For the text-containing cell, return its midpoint in (x, y) coordinate format. 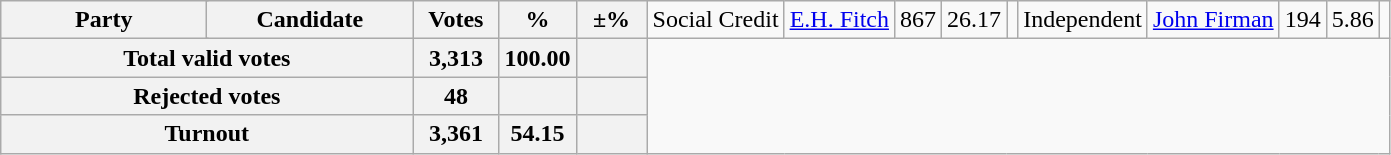
48 (456, 96)
194 (1302, 20)
Rejected votes (207, 96)
3,361 (456, 134)
5.86 (1352, 20)
E.H. Fitch (839, 20)
±% (612, 20)
867 (918, 20)
Turnout (207, 134)
54.15 (538, 134)
Total valid votes (207, 58)
Social Credit (716, 20)
Votes (456, 20)
Independent (1083, 20)
John Firman (1213, 20)
26.17 (974, 20)
Candidate (310, 20)
100.00 (538, 58)
3,313 (456, 58)
Party (104, 20)
% (538, 20)
